Determine the (x, y) coordinate at the center of the cell enclosing the given text.  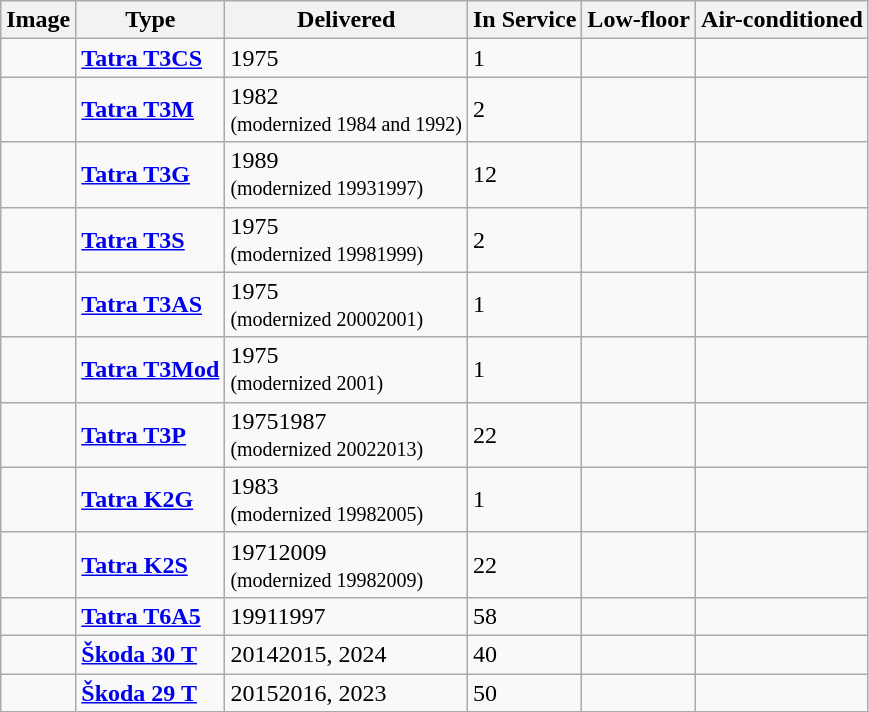
Low-floor (639, 20)
Delivered (346, 20)
1989 (modernized 19931997) (346, 174)
Type (150, 20)
19751987 (modernized 20022013) (346, 434)
Tatra K2S (150, 564)
58 (524, 616)
19911997 (346, 616)
1982 (modernized 1984 and 1992) (346, 110)
12 (524, 174)
1975 (modernized 19981999) (346, 240)
Tatra T3G (150, 174)
20152016, 2023 (346, 693)
1975 (346, 58)
Tatra T3M (150, 110)
Tatra T3AS (150, 304)
50 (524, 693)
Škoda 29 T (150, 693)
Tatra T3CS (150, 58)
19712009 (modernized 19982009) (346, 564)
Air-conditioned (782, 20)
In Service (524, 20)
Tatra T3P (150, 434)
20142015, 2024 (346, 654)
1983 (modernized 19982005) (346, 500)
1975 (modernized 2001) (346, 370)
40 (524, 654)
Škoda 30 T (150, 654)
Tatra T6A5 (150, 616)
1975 (modernized 20002001) (346, 304)
Tatra T3S (150, 240)
Tatra T3Mod (150, 370)
Tatra K2G (150, 500)
Image (38, 20)
